Return (X, Y) of the center of cell containing provided text 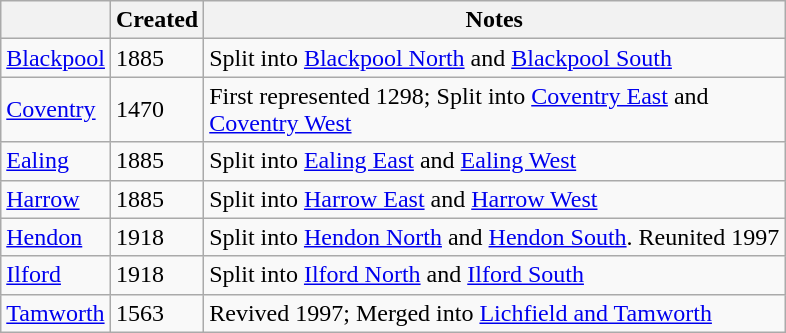
Blackpool (56, 58)
Hendon (56, 237)
Split into Ilford North and Ilford South (494, 275)
Split into Hendon North and Hendon South. Reunited 1997 (494, 237)
Coventry (56, 110)
Revived 1997; Merged into Lichfield and Tamworth (494, 313)
Created (156, 20)
Tamworth (56, 313)
Split into Blackpool North and Blackpool South (494, 58)
1470 (156, 110)
Ealing (56, 161)
Split into Ealing East and Ealing West (494, 161)
Notes (494, 20)
Harrow (56, 199)
Split into Harrow East and Harrow West (494, 199)
1563 (156, 313)
First represented 1298; Split into Coventry East andCoventry West (494, 110)
Ilford (56, 275)
